Locate the cell with the specified text and output its (x, y) center coordinate. 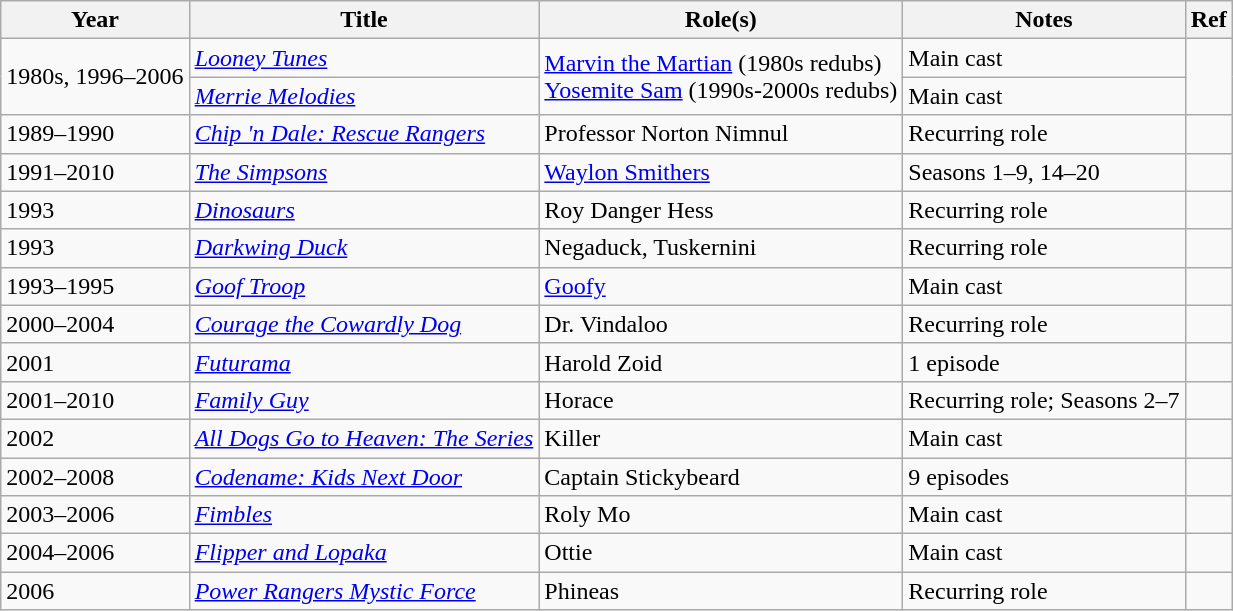
Killer (721, 438)
Ref (1208, 20)
Year (95, 20)
Recurring role; Seasons 2–7 (1044, 400)
Goofy (721, 286)
9 episodes (1044, 477)
Negaduck, Tuskernini (721, 248)
Roly Mo (721, 515)
Dr. Vindaloo (721, 324)
Power Rangers Mystic Force (364, 591)
Horace (721, 400)
Phineas (721, 591)
Waylon Smithers (721, 172)
Notes (1044, 20)
1993–1995 (95, 286)
1 episode (1044, 362)
2006 (95, 591)
2001 (95, 362)
1989–1990 (95, 134)
Role(s) (721, 20)
Captain Stickybeard (721, 477)
The Simpsons (364, 172)
Family Guy (364, 400)
1980s, 1996–2006 (95, 77)
Harold Zoid (721, 362)
Seasons 1–9, 14–20 (1044, 172)
Dinosaurs (364, 210)
Looney Tunes (364, 58)
1991–2010 (95, 172)
2002–2008 (95, 477)
2004–2006 (95, 553)
Darkwing Duck (364, 248)
All Dogs Go to Heaven: The Series (364, 438)
2001–2010 (95, 400)
Ottie (721, 553)
Title (364, 20)
Professor Norton Nimnul (721, 134)
2003–2006 (95, 515)
Merrie Melodies (364, 96)
Courage the Cowardly Dog (364, 324)
2002 (95, 438)
Roy Danger Hess (721, 210)
2000–2004 (95, 324)
Futurama (364, 362)
Chip 'n Dale: Rescue Rangers (364, 134)
Codename: Kids Next Door (364, 477)
Flipper and Lopaka (364, 553)
Fimbles (364, 515)
Goof Troop (364, 286)
Marvin the Martian (1980s redubs)Yosemite Sam (1990s-2000s redubs) (721, 77)
